Detect which cell encompasses the target text, then output its (x, y) center coordinate. 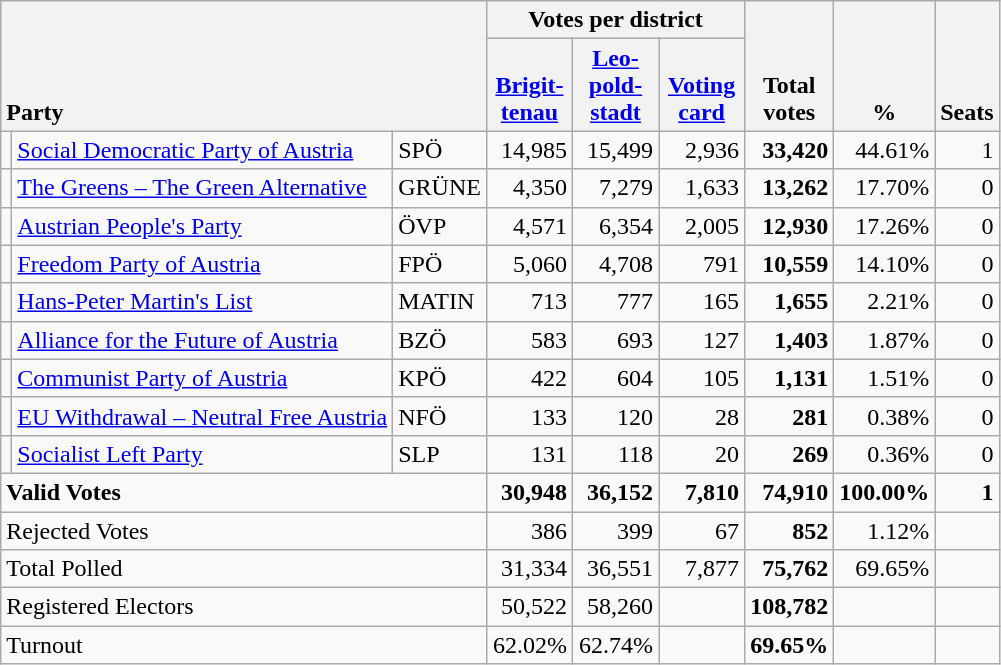
0.36% (884, 454)
58,260 (615, 607)
4,350 (529, 188)
5,060 (529, 264)
0.38% (884, 416)
281 (790, 416)
127 (702, 340)
The Greens – The Green Alternative (202, 188)
1.87% (884, 340)
604 (615, 378)
1,655 (790, 302)
2.21% (884, 302)
269 (790, 454)
12,930 (790, 226)
Votingcard (702, 85)
62.02% (529, 645)
15,499 (615, 150)
Communist Party of Austria (202, 378)
BZÖ (440, 340)
Registered Electors (244, 607)
422 (529, 378)
1,633 (702, 188)
Party (244, 66)
Total Polled (244, 569)
791 (702, 264)
7,877 (702, 569)
4,708 (615, 264)
Social Democratic Party of Austria (202, 150)
30,948 (529, 492)
17.26% (884, 226)
4,571 (529, 226)
50,522 (529, 607)
120 (615, 416)
2,936 (702, 150)
583 (529, 340)
ÖVP (440, 226)
852 (790, 531)
17.70% (884, 188)
1,403 (790, 340)
386 (529, 531)
EU Withdrawal – Neutral Free Austria (202, 416)
31,334 (529, 569)
7,279 (615, 188)
693 (615, 340)
SPÖ (440, 150)
1.12% (884, 531)
62.74% (615, 645)
Alliance for the Future of Austria (202, 340)
118 (615, 454)
Hans-Peter Martin's List (202, 302)
MATIN (440, 302)
105 (702, 378)
36,551 (615, 569)
Valid Votes (244, 492)
KPÖ (440, 378)
67 (702, 531)
133 (529, 416)
Brigit-tenau (529, 85)
33,420 (790, 150)
Seats (967, 66)
100.00% (884, 492)
SLP (440, 454)
Rejected Votes (244, 531)
777 (615, 302)
FPÖ (440, 264)
108,782 (790, 607)
7,810 (702, 492)
NFÖ (440, 416)
Leo-pold-stadt (615, 85)
GRÜNE (440, 188)
165 (702, 302)
2,005 (702, 226)
10,559 (790, 264)
6,354 (615, 226)
131 (529, 454)
1,131 (790, 378)
Totalvotes (790, 66)
% (884, 66)
713 (529, 302)
20 (702, 454)
Turnout (244, 645)
14,985 (529, 150)
1.51% (884, 378)
74,910 (790, 492)
14.10% (884, 264)
Freedom Party of Austria (202, 264)
75,762 (790, 569)
Austrian People's Party (202, 226)
Socialist Left Party (202, 454)
28 (702, 416)
13,262 (790, 188)
44.61% (884, 150)
Votes per district (615, 20)
36,152 (615, 492)
399 (615, 531)
